Determine the [x, y] coordinate at the center of the cell enclosing the given text.  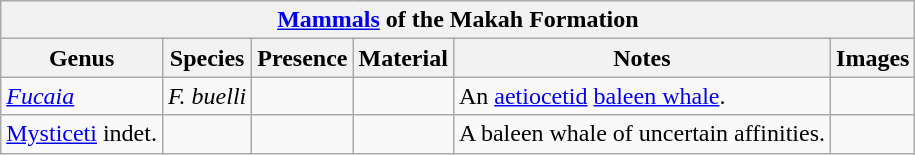
Species [206, 58]
Mammals of the Makah Formation [458, 20]
Mysticeti indet. [82, 134]
A baleen whale of uncertain affinities. [642, 134]
Material [403, 58]
Genus [82, 58]
Fucaia [82, 96]
F. buelli [206, 96]
Presence [302, 58]
Notes [642, 58]
Images [873, 58]
An aetiocetid baleen whale. [642, 96]
